Output the [X, Y] coordinate of the center of the cell containing the given text.  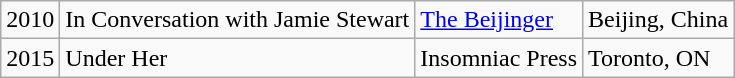
Toronto, ON [658, 58]
Under Her [238, 58]
In Conversation with Jamie Stewart [238, 20]
2015 [30, 58]
2010 [30, 20]
The Beijinger [499, 20]
Beijing, China [658, 20]
Insomniac Press [499, 58]
